Output the [X, Y] coordinate of the center of the cell containing the given text.  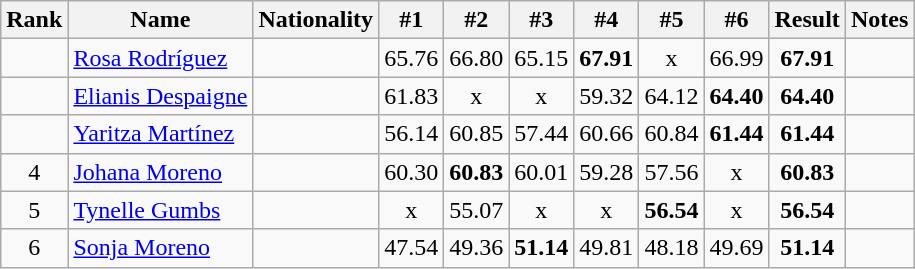
Rank [34, 20]
60.85 [476, 134]
56.14 [412, 134]
60.66 [606, 134]
Notes [879, 20]
61.83 [412, 96]
60.30 [412, 172]
60.84 [672, 134]
48.18 [672, 248]
64.12 [672, 96]
#6 [736, 20]
6 [34, 248]
47.54 [412, 248]
#2 [476, 20]
#1 [412, 20]
59.32 [606, 96]
5 [34, 210]
60.01 [542, 172]
Tynelle Gumbs [160, 210]
66.99 [736, 58]
Sonja Moreno [160, 248]
Elianis Despaigne [160, 96]
#3 [542, 20]
Johana Moreno [160, 172]
49.69 [736, 248]
#4 [606, 20]
Name [160, 20]
57.44 [542, 134]
65.15 [542, 58]
55.07 [476, 210]
49.36 [476, 248]
4 [34, 172]
Rosa Rodríguez [160, 58]
#5 [672, 20]
66.80 [476, 58]
Yaritza Martínez [160, 134]
Result [807, 20]
65.76 [412, 58]
57.56 [672, 172]
59.28 [606, 172]
Nationality [316, 20]
49.81 [606, 248]
